Return (X, Y) of the center of cell containing provided text 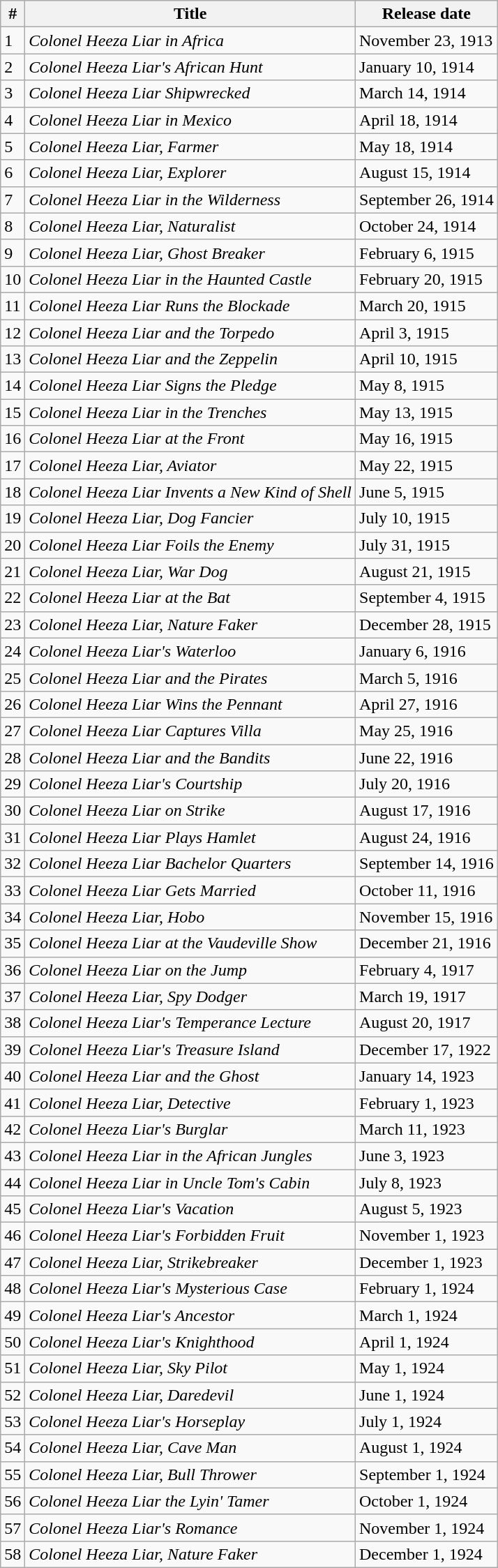
13 (13, 359)
Colonel Heeza Liar, Farmer (190, 147)
3 (13, 94)
Colonel Heeza Liar in Mexico (190, 120)
Colonel Heeza Liar in the Trenches (190, 412)
11 (13, 306)
Colonel Heeza Liar and the Ghost (190, 1076)
Colonel Heeza Liar in the Wilderness (190, 200)
September 26, 1914 (427, 200)
29 (13, 784)
46 (13, 1236)
Colonel Heeza Liar, Sky Pilot (190, 1368)
57 (13, 1528)
February 6, 1915 (427, 253)
Colonel Heeza Liar, Detective (190, 1103)
45 (13, 1209)
May 13, 1915 (427, 412)
28 (13, 757)
54 (13, 1448)
June 3, 1923 (427, 1156)
Colonel Heeza Liar's Romance (190, 1528)
Colonel Heeza Liar, Bull Thrower (190, 1474)
March 14, 1914 (427, 94)
22 (13, 598)
July 10, 1915 (427, 518)
20 (13, 545)
Colonel Heeza Liar on Strike (190, 811)
September 4, 1915 (427, 598)
55 (13, 1474)
Colonel Heeza Liar, Naturalist (190, 226)
Colonel Heeza Liar in the Haunted Castle (190, 279)
August 24, 1916 (427, 837)
Colonel Heeza Liar in Uncle Tom's Cabin (190, 1183)
Colonel Heeza Liar's Ancestor (190, 1315)
December 1, 1923 (427, 1262)
Colonel Heeza Liar, War Dog (190, 572)
March 19, 1917 (427, 996)
Colonel Heeza Liar, Cave Man (190, 1448)
18 (13, 492)
Colonel Heeza Liar at the Bat (190, 598)
34 (13, 917)
21 (13, 572)
37 (13, 996)
44 (13, 1183)
February 20, 1915 (427, 279)
53 (13, 1421)
April 10, 1915 (427, 359)
May 16, 1915 (427, 439)
August 15, 1914 (427, 173)
Colonel Heeza Liar's Courtship (190, 784)
49 (13, 1315)
Colonel Heeza Liar and the Bandits (190, 757)
August 21, 1915 (427, 572)
32 (13, 864)
27 (13, 731)
July 1, 1924 (427, 1421)
Colonel Heeza Liar's Horseplay (190, 1421)
Colonel Heeza Liar, Spy Dodger (190, 996)
Colonel Heeza Liar Invents a New Kind of Shell (190, 492)
Colonel Heeza Liar and the Zeppelin (190, 359)
January 10, 1914 (427, 67)
May 1, 1924 (427, 1368)
Colonel Heeza Liar's Treasure Island (190, 1050)
September 14, 1916 (427, 864)
August 17, 1916 (427, 811)
August 20, 1917 (427, 1023)
Colonel Heeza Liar Foils the Enemy (190, 545)
33 (13, 890)
May 18, 1914 (427, 147)
Colonel Heeza Liar's Mysterious Case (190, 1289)
November 1, 1924 (427, 1528)
March 11, 1923 (427, 1129)
November 1, 1923 (427, 1236)
58 (13, 1554)
Title (190, 14)
May 8, 1915 (427, 386)
November 15, 1916 (427, 917)
August 1, 1924 (427, 1448)
Colonel Heeza Liar Signs the Pledge (190, 386)
February 4, 1917 (427, 970)
35 (13, 943)
12 (13, 333)
May 25, 1916 (427, 731)
Colonel Heeza Liar on the Jump (190, 970)
December 17, 1922 (427, 1050)
Colonel Heeza Liar, Ghost Breaker (190, 253)
2 (13, 67)
Colonel Heeza Liar Gets Married (190, 890)
Colonel Heeza Liar's Burglar (190, 1129)
Colonel Heeza Liar's Waterloo (190, 651)
14 (13, 386)
September 1, 1924 (427, 1474)
January 14, 1923 (427, 1076)
December 1, 1924 (427, 1554)
Colonel Heeza Liar the Lyin' Tamer (190, 1501)
42 (13, 1129)
1 (13, 40)
Colonel Heeza Liar Captures Villa (190, 731)
July 31, 1915 (427, 545)
Colonel Heeza Liar in Africa (190, 40)
6 (13, 173)
Colonel Heeza Liar and the Torpedo (190, 333)
Colonel Heeza Liar at the Vaudeville Show (190, 943)
March 20, 1915 (427, 306)
January 6, 1916 (427, 651)
Colonel Heeza Liar, Aviator (190, 465)
October 24, 1914 (427, 226)
48 (13, 1289)
Colonel Heeza Liar in the African Jungles (190, 1156)
Colonel Heeza Liar at the Front (190, 439)
August 5, 1923 (427, 1209)
19 (13, 518)
February 1, 1924 (427, 1289)
4 (13, 120)
5 (13, 147)
39 (13, 1050)
10 (13, 279)
23 (13, 625)
17 (13, 465)
9 (13, 253)
Colonel Heeza Liar, Strikebreaker (190, 1262)
February 1, 1923 (427, 1103)
July 8, 1923 (427, 1183)
8 (13, 226)
Colonel Heeza Liar, Explorer (190, 173)
July 20, 1916 (427, 784)
March 1, 1924 (427, 1315)
47 (13, 1262)
April 27, 1916 (427, 704)
51 (13, 1368)
October 1, 1924 (427, 1501)
15 (13, 412)
June 5, 1915 (427, 492)
43 (13, 1156)
56 (13, 1501)
October 11, 1916 (427, 890)
Colonel Heeza Liar Wins the Pennant (190, 704)
Colonel Heeza Liar, Hobo (190, 917)
April 3, 1915 (427, 333)
November 23, 1913 (427, 40)
Colonel Heeza Liar and the Pirates (190, 678)
16 (13, 439)
Colonel Heeza Liar Shipwrecked (190, 94)
52 (13, 1395)
Colonel Heeza Liar's Forbidden Fruit (190, 1236)
June 22, 1916 (427, 757)
7 (13, 200)
March 5, 1916 (427, 678)
Colonel Heeza Liar's Knighthood (190, 1342)
Release date (427, 14)
Colonel Heeza Liar Plays Hamlet (190, 837)
26 (13, 704)
Colonel Heeza Liar's African Hunt (190, 67)
Colonel Heeza Liar Runs the Blockade (190, 306)
# (13, 14)
May 22, 1915 (427, 465)
Colonel Heeza Liar, Dog Fancier (190, 518)
25 (13, 678)
Colonel Heeza Liar's Vacation (190, 1209)
December 28, 1915 (427, 625)
Colonel Heeza Liar Bachelor Quarters (190, 864)
30 (13, 811)
31 (13, 837)
36 (13, 970)
Colonel Heeza Liar, Daredevil (190, 1395)
50 (13, 1342)
April 18, 1914 (427, 120)
December 21, 1916 (427, 943)
40 (13, 1076)
April 1, 1924 (427, 1342)
Colonel Heeza Liar's Temperance Lecture (190, 1023)
38 (13, 1023)
June 1, 1924 (427, 1395)
41 (13, 1103)
24 (13, 651)
